Output the [X, Y] coordinate of the center of the cell containing the given text.  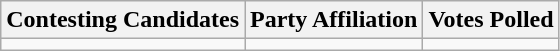
Party Affiliation [334, 20]
Contesting Candidates [123, 20]
Votes Polled [491, 20]
